Provide the [X, Y] coordinate of the cell's center where the given text is located.  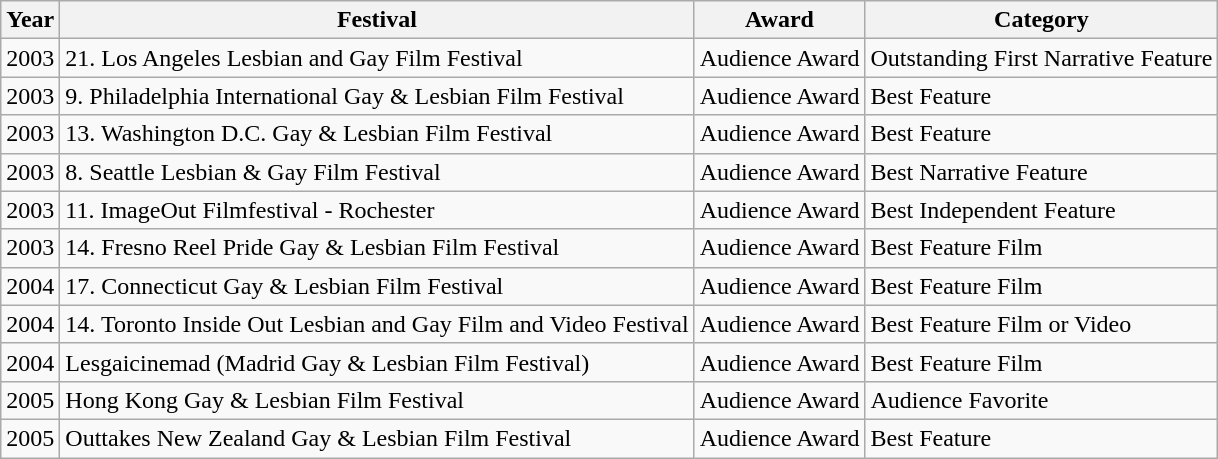
Outstanding First Narrative Feature [1042, 58]
11. ImageOut Filmfestival - Rochester [377, 210]
21. Los Angeles Lesbian and Gay Film Festival [377, 58]
17. Connecticut Gay & Lesbian Film Festival [377, 286]
Category [1042, 20]
Audience Favorite [1042, 400]
Best Independent Feature [1042, 210]
13. Washington D.C. Gay & Lesbian Film Festival [377, 134]
8. Seattle Lesbian & Gay Film Festival [377, 172]
14. Fresno Reel Pride Gay & Lesbian Film Festival [377, 248]
Outtakes New Zealand Gay & Lesbian Film Festival [377, 438]
Award [780, 20]
14. Toronto Inside Out Lesbian and Gay Film and Video Festival [377, 324]
Hong Kong Gay & Lesbian Film Festival [377, 400]
Festival [377, 20]
9. Philadelphia International Gay & Lesbian Film Festival [377, 96]
Best Feature Film or Video [1042, 324]
Year [30, 20]
Lesgaicinemad (Madrid Gay & Lesbian Film Festival) [377, 362]
Best Narrative Feature [1042, 172]
